Search for the cell housing the specified text and yield its (X, Y) center coordinate. 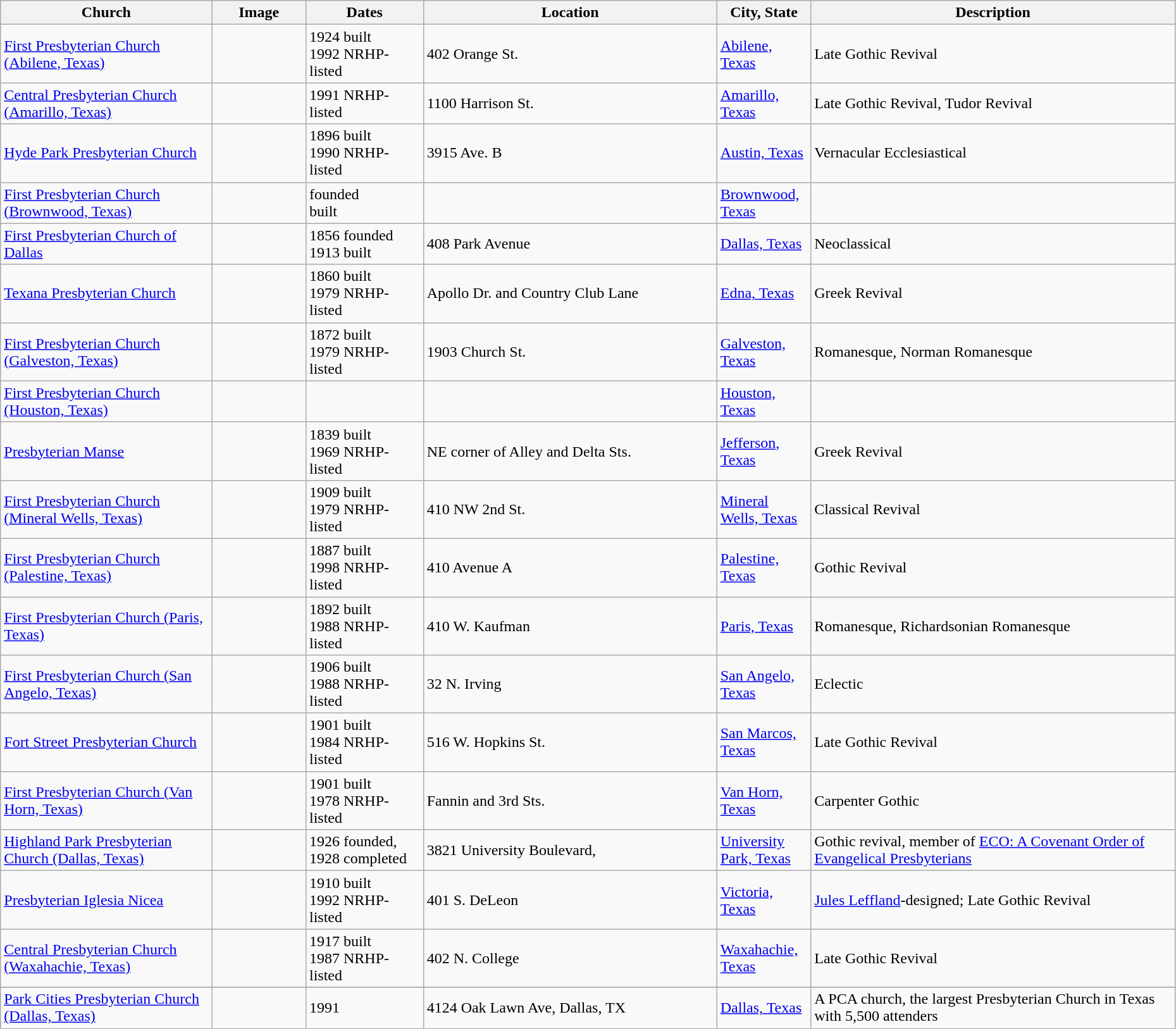
University Park, Texas (764, 850)
Church (106, 13)
3915 Ave. B (570, 153)
Late Gothic Revival, Tudor Revival (993, 104)
founded built (364, 202)
First Presbyterian Church (Van Horn, Texas) (106, 801)
Highland Park Presbyterian Church (Dallas, Texas) (106, 850)
Central Presbyterian Church (Waxahachie, Texas) (106, 958)
First Presbyterian Church (Abilene, Texas) (106, 54)
Apollo Dr. and Country Club Lane (570, 293)
Gothic Revival (993, 567)
City, State (764, 13)
Van Horn, Texas (764, 801)
1909 built1979 NRHP-listed (364, 509)
Romanesque, Norman Romanesque (993, 352)
Mineral Wells, Texas (764, 509)
410 W. Kaufman (570, 626)
First Presbyterian Church (Houston, Texas) (106, 401)
First Presbyterian Church of Dallas (106, 244)
Location (570, 13)
1926 founded, 1928 completed (364, 850)
408 Park Avenue (570, 244)
1903 Church St. (570, 352)
Brownwood, Texas (764, 202)
1887 built1998 NRHP-listed (364, 567)
Edna, Texas (764, 293)
1924 built1992 NRHP-listed (364, 54)
Galveston, Texas (764, 352)
1892 built1988 NRHP-listed (364, 626)
1839 built1969 NRHP-listed (364, 451)
Dates (364, 13)
401 S. DeLeon (570, 900)
Fannin and 3rd Sts. (570, 801)
1901 built1978 NRHP-listed (364, 801)
410 Avenue A (570, 567)
Waxahachie, Texas (764, 958)
Neoclassical (993, 244)
Eclectic (993, 684)
Romanesque, Richardsonian Romanesque (993, 626)
1917 built1987 NRHP-listed (364, 958)
San Angelo, Texas (764, 684)
First Presbyterian Church (San Angelo, Texas) (106, 684)
1991 (364, 1008)
1991 NRHP-listed (364, 104)
1896 built1990 NRHP-listed (364, 153)
NE corner of Alley and Delta Sts. (570, 451)
32 N. Irving (570, 684)
1860 built1979 NRHP-listed (364, 293)
1901 built1984 NRHP-listed (364, 742)
Abilene, Texas (764, 54)
First Presbyterian Church (Paris, Texas) (106, 626)
1910 built1992 NRHP-listed (364, 900)
Victoria, Texas (764, 900)
Texana Presbyterian Church (106, 293)
Classical Revival (993, 509)
Fort Street Presbyterian Church (106, 742)
516 W. Hopkins St. (570, 742)
Presbyterian Manse (106, 451)
Image (259, 13)
First Presbyterian Church (Brownwood, Texas) (106, 202)
First Presbyterian Church (Mineral Wells, Texas) (106, 509)
3821 University Boulevard, (570, 850)
1872 built1979 NRHP-listed (364, 352)
402 N. College (570, 958)
Gothic revival, member of ECO: A Covenant Order of Evangelical Presbyterians (993, 850)
First Presbyterian Church (Galveston, Texas) (106, 352)
Paris, Texas (764, 626)
Central Presbyterian Church (Amarillo, Texas) (106, 104)
Austin, Texas (764, 153)
Amarillo, Texas (764, 104)
Jefferson, Texas (764, 451)
Description (993, 13)
4124 Oak Lawn Ave, Dallas, TX (570, 1008)
First Presbyterian Church (Palestine, Texas) (106, 567)
Vernacular Ecclesiastical (993, 153)
Presbyterian Iglesia Nicea (106, 900)
A PCA church, the largest Presbyterian Church in Texas with 5,500 attenders (993, 1008)
Palestine, Texas (764, 567)
San Marcos, Texas (764, 742)
Hyde Park Presbyterian Church (106, 153)
402 Orange St. (570, 54)
Park Cities Presbyterian Church (Dallas, Texas) (106, 1008)
1856 founded 1913 built (364, 244)
Carpenter Gothic (993, 801)
1100 Harrison St. (570, 104)
410 NW 2nd St. (570, 509)
Houston, Texas (764, 401)
1906 built1988 NRHP-listed (364, 684)
Jules Leffland-designed; Late Gothic Revival (993, 900)
